Pinpoint the cell where the given text exists, returning its (x, y) midpoint coordinate. 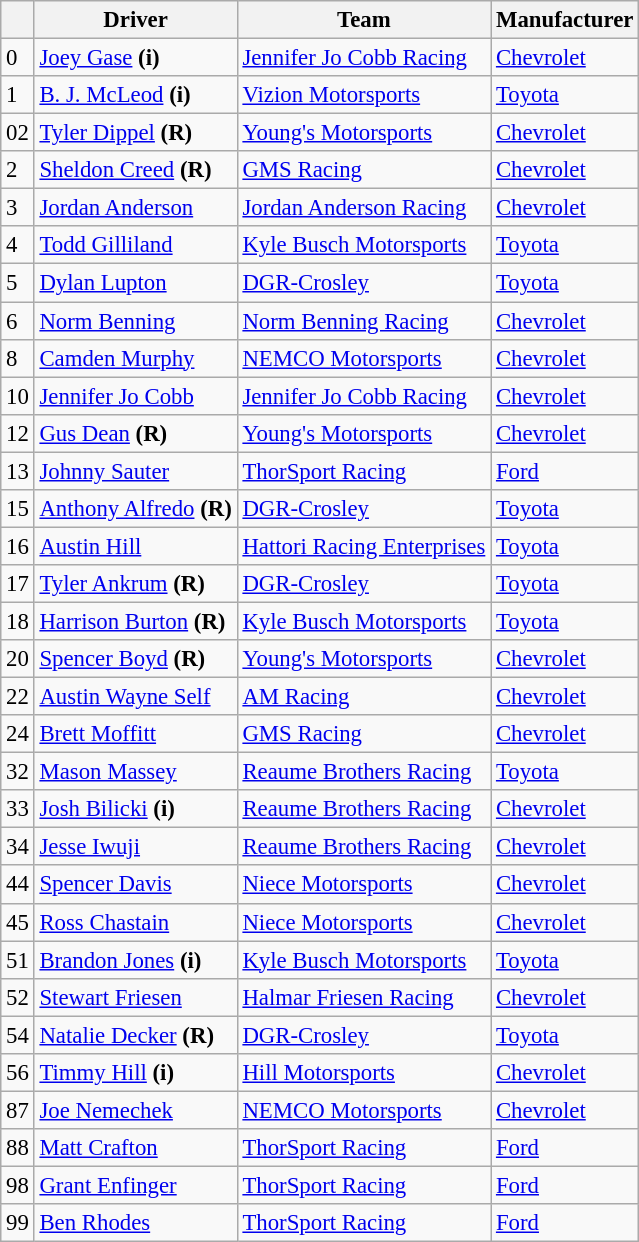
56 (18, 1073)
Mason Massey (136, 772)
Hill Motorsports (364, 1073)
2 (18, 170)
Jordan Anderson Racing (364, 208)
Austin Wayne Self (136, 697)
33 (18, 809)
54 (18, 1035)
12 (18, 433)
Harrison Burton (R) (136, 621)
Johnny Sauter (136, 471)
22 (18, 697)
20 (18, 659)
Joey Gase (i) (136, 58)
87 (18, 1110)
Camden Murphy (136, 358)
45 (18, 922)
10 (18, 396)
8 (18, 358)
Tyler Ankrum (R) (136, 584)
Anthony Alfredo (R) (136, 509)
6 (18, 321)
5 (18, 283)
Natalie Decker (R) (136, 1035)
Josh Bilicki (i) (136, 809)
88 (18, 1148)
Austin Hill (136, 546)
Matt Crafton (136, 1148)
Spencer Boyd (R) (136, 659)
Timmy Hill (i) (136, 1073)
Dylan Lupton (136, 283)
16 (18, 546)
Hattori Racing Enterprises (364, 546)
Jesse Iwuji (136, 847)
Norm Benning Racing (364, 321)
AM Racing (364, 697)
Norm Benning (136, 321)
B. J. McLeod (i) (136, 95)
13 (18, 471)
Gus Dean (R) (136, 433)
Todd Gilliland (136, 245)
18 (18, 621)
99 (18, 1223)
Tyler Dippel (R) (136, 133)
Ben Rhodes (136, 1223)
Ross Chastain (136, 922)
Brandon Jones (i) (136, 960)
98 (18, 1185)
Spencer Davis (136, 885)
0 (18, 58)
Jordan Anderson (136, 208)
44 (18, 885)
Halmar Friesen Racing (364, 997)
Team (364, 20)
Driver (136, 20)
Sheldon Creed (R) (136, 170)
Grant Enfinger (136, 1185)
32 (18, 772)
Joe Nemechek (136, 1110)
Vizion Motorsports (364, 95)
Stewart Friesen (136, 997)
24 (18, 734)
52 (18, 997)
Manufacturer (565, 20)
Jennifer Jo Cobb (136, 396)
3 (18, 208)
15 (18, 509)
17 (18, 584)
Brett Moffitt (136, 734)
51 (18, 960)
1 (18, 95)
4 (18, 245)
02 (18, 133)
34 (18, 847)
